Return [x, y] of the center of cell containing provided text 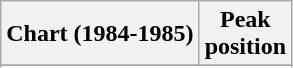
Peakposition [245, 34]
Chart (1984-1985) [100, 34]
